Scan for the cell matching the given text and deliver its (x, y) coordinate at center. 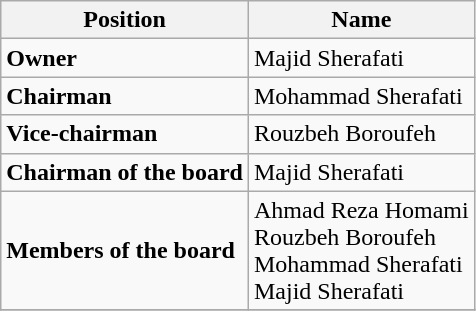
Owner (125, 58)
Mohammad Sherafati (361, 96)
Vice-chairman (125, 134)
Members of the board (125, 250)
Rouzbeh Boroufeh (361, 134)
Ahmad Reza Homami Rouzbeh Boroufeh Mohammad Sherafati Majid Sherafati (361, 250)
Chairman of the board (125, 172)
Chairman (125, 96)
Position (125, 20)
Name (361, 20)
